Pinpoint the cell where the given text exists, returning its (x, y) midpoint coordinate. 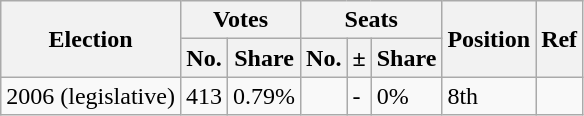
413 (204, 96)
0.79% (264, 96)
Votes (240, 20)
8th (489, 96)
Seats (372, 20)
Ref (560, 39)
- (359, 96)
± (359, 58)
0% (406, 96)
Position (489, 39)
Election (91, 39)
2006 (legislative) (91, 96)
